From the cell containing the given text, extract its center point as (x, y) coordinate. 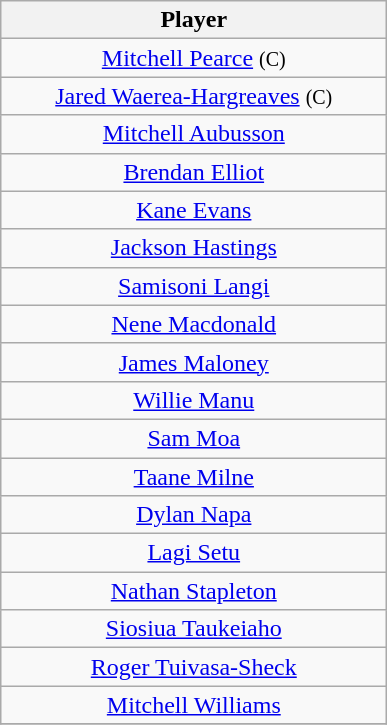
Mitchell Pearce (C) (194, 58)
Mitchell Aubusson (194, 134)
Player (194, 20)
Jared Waerea-Hargreaves (C) (194, 96)
Mitchell Williams (194, 705)
Siosiua Taukeiaho (194, 629)
Taane Milne (194, 477)
James Maloney (194, 362)
Brendan Elliot (194, 172)
Dylan Napa (194, 515)
Willie Manu (194, 400)
Jackson Hastings (194, 248)
Lagi Setu (194, 553)
Roger Tuivasa-Sheck (194, 667)
Samisoni Langi (194, 286)
Sam Moa (194, 438)
Nathan Stapleton (194, 591)
Kane Evans (194, 210)
Nene Macdonald (194, 324)
